For the text-containing cell, return its midpoint in (x, y) coordinate format. 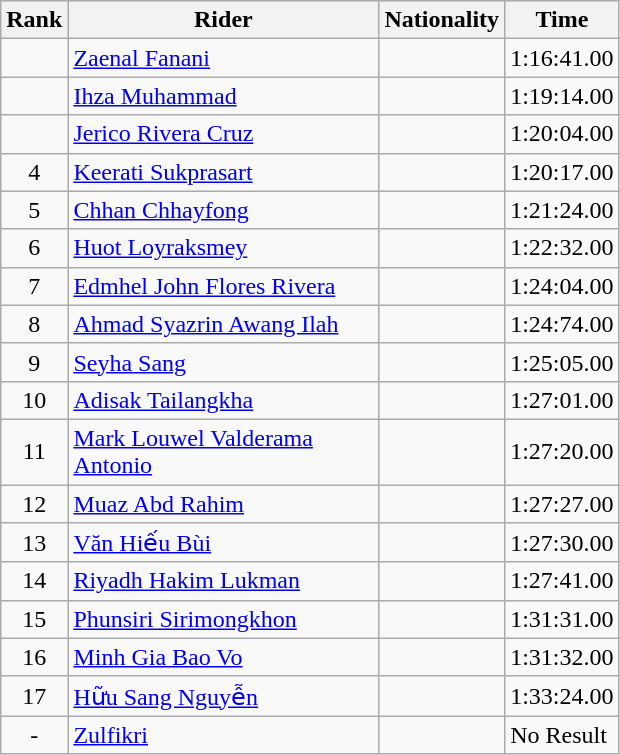
1:25:05.00 (562, 362)
Time (562, 20)
Rider (224, 20)
Rank (34, 20)
Ahmad Syazrin Awang Ilah (224, 324)
Ihza Muhammad (224, 96)
Zulfikri (224, 735)
1:31:32.00 (562, 657)
1:21:24.00 (562, 210)
Chhan Chhayfong (224, 210)
Keerati Sukprasart (224, 172)
1:24:04.00 (562, 286)
Văn Hiếu Bùi (224, 543)
Nationality (442, 20)
Mark Louwel Valderama Antonio (224, 452)
1:33:24.00 (562, 696)
Edmhel John Flores Rivera (224, 286)
Muaz Abd Rahim (224, 503)
Minh Gia Bao Vo (224, 657)
7 (34, 286)
No Result (562, 735)
13 (34, 543)
Seyha Sang (224, 362)
Hữu Sang Nguyễn (224, 696)
1:27:20.00 (562, 452)
Huot Loyraksmey (224, 248)
1:27:41.00 (562, 581)
4 (34, 172)
6 (34, 248)
Riyadh Hakim Lukman (224, 581)
1:31:31.00 (562, 619)
1:19:14.00 (562, 96)
10 (34, 400)
Jerico Rivera Cruz (224, 134)
17 (34, 696)
9 (34, 362)
8 (34, 324)
1:20:04.00 (562, 134)
Adisak Tailangkha (224, 400)
1:20:17.00 (562, 172)
15 (34, 619)
11 (34, 452)
1:24:74.00 (562, 324)
- (34, 735)
Zaenal Fanani (224, 58)
12 (34, 503)
1:16:41.00 (562, 58)
Phunsiri Sirimongkhon (224, 619)
14 (34, 581)
5 (34, 210)
1:27:27.00 (562, 503)
1:27:30.00 (562, 543)
1:22:32.00 (562, 248)
1:27:01.00 (562, 400)
16 (34, 657)
